Scan for the cell matching the given text and deliver its [X, Y] coordinate at center. 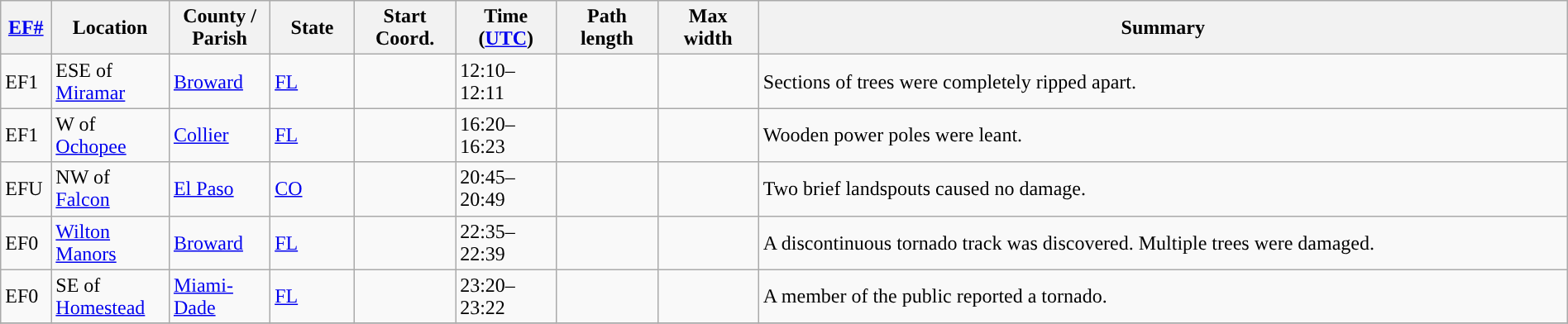
EF# [26, 28]
Path length [607, 28]
Time (UTC) [506, 28]
State [313, 28]
Start Coord. [404, 28]
ESE of Miramar [111, 81]
NW of Falcon [111, 188]
A discontinuous tornado track was discovered. Multiple trees were damaged. [1163, 243]
23:20–23:22 [506, 296]
EFU [26, 188]
22:35–22:39 [506, 243]
Miami-Dade [219, 296]
W of Ochopee [111, 136]
20:45–20:49 [506, 188]
16:20–16:23 [506, 136]
County / Parish [219, 28]
Location [111, 28]
CO [313, 188]
A member of the public reported a tornado. [1163, 296]
SE of Homestead [111, 296]
Sections of trees were completely ripped apart. [1163, 81]
Max width [708, 28]
Wooden power poles were leant. [1163, 136]
12:10–12:11 [506, 81]
Collier [219, 136]
Wilton Manors [111, 243]
El Paso [219, 188]
Two brief landspouts caused no damage. [1163, 188]
Summary [1163, 28]
